Extract the [x, y] coordinate from the center of the cell holding the provided text.  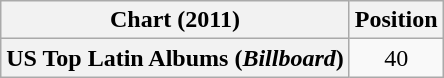
Position [396, 20]
40 [396, 58]
US Top Latin Albums (Billboard) [176, 58]
Chart (2011) [176, 20]
